Identify which cell holds the provided text, then report its [x, y] central coordinate. 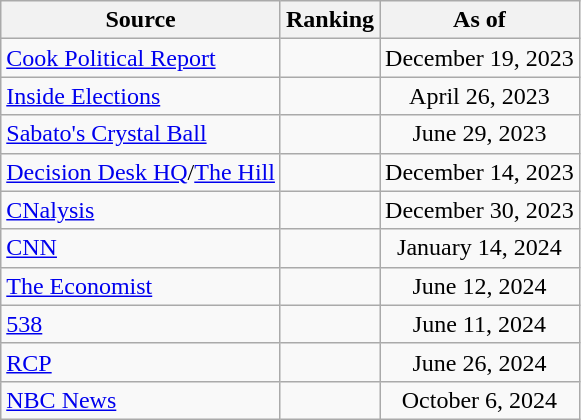
June 12, 2024 [480, 286]
June 29, 2023 [480, 134]
Cook Political Report [141, 58]
April 26, 2023 [480, 96]
December 19, 2023 [480, 58]
538 [141, 324]
Ranking [330, 20]
NBC News [141, 400]
As of [480, 20]
RCP [141, 362]
Inside Elections [141, 96]
Decision Desk HQ/The Hill [141, 172]
CNN [141, 248]
Source [141, 20]
December 14, 2023 [480, 172]
January 14, 2024 [480, 248]
June 26, 2024 [480, 362]
Sabato's Crystal Ball [141, 134]
June 11, 2024 [480, 324]
October 6, 2024 [480, 400]
December 30, 2023 [480, 210]
The Economist [141, 286]
CNalysis [141, 210]
